Return [x, y] of the center of cell containing provided text 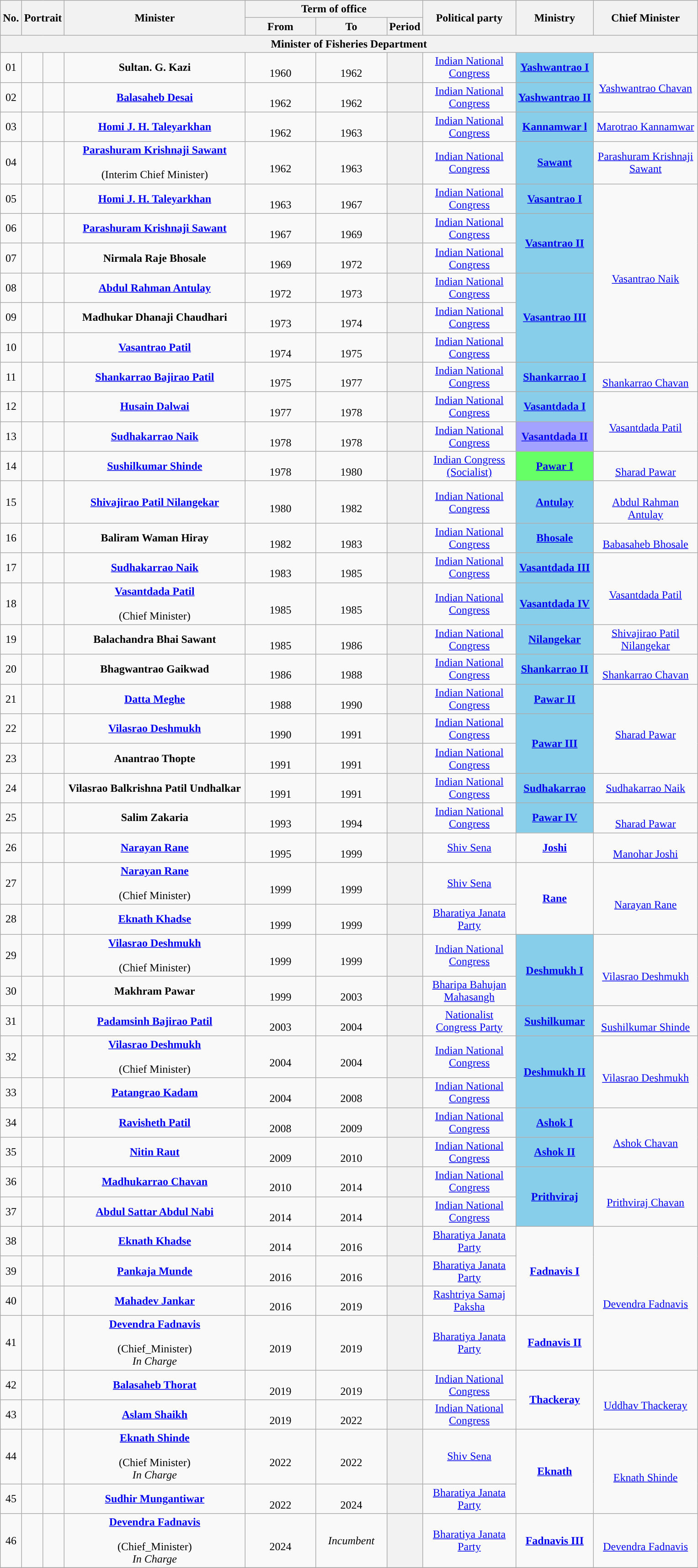
45 [11, 1499]
Eknath Shinde (Chief Minister)In Charge [155, 1457]
Vasantrao III [554, 317]
Mahadev Jankar [155, 1300]
Anantrao Thopte [155, 758]
No. [11, 18]
23 [11, 758]
Fadnavis III [554, 1541]
Minister [155, 18]
15 [11, 502]
Rashtriya Samaj Paksha [469, 1300]
Sushilkumar [554, 1021]
35 [11, 1152]
43 [11, 1414]
21 [11, 699]
Padamsinh Bajirao Patil [155, 1021]
11 [11, 377]
05 [11, 198]
17 [11, 567]
Nirmala Raje Bhosale [155, 258]
Yashwantrao II [554, 97]
37 [11, 1212]
46 [11, 1541]
Deshmukh I [554, 970]
Joshi [554, 847]
Term of office [334, 9]
Political party [469, 18]
Vasantrao Patil [155, 347]
Indian Congress (Socialist) [469, 466]
03 [11, 127]
Chief Minister [645, 18]
Patangrao Kadam [155, 1093]
Minister of Fisheries Department [349, 44]
Makhram Pawar [155, 991]
Yashwantrao I [554, 68]
34 [11, 1122]
27 [11, 884]
Sudhakarrao [554, 788]
Ashok II [554, 1152]
Vilasrao Balkrishna Patil Undhalkar [155, 788]
1994 [351, 818]
Vasantdada III [554, 567]
38 [11, 1241]
Aslam Shaikh [155, 1414]
Vasantrao I [554, 198]
30 [11, 991]
Ministry [554, 18]
25 [11, 818]
42 [11, 1384]
Eknath Shinde [645, 1472]
Period [405, 26]
Bhosale [554, 538]
Babasaheb Bhosale [645, 538]
Sawant [554, 163]
Pankaja Munde [155, 1271]
08 [11, 288]
Ashok I [554, 1122]
09 [11, 317]
Nilangekar [554, 640]
Rane [554, 898]
Pawar IV [554, 818]
Kannamwar l [554, 127]
19 [11, 640]
Vasantrao II [554, 243]
Madhukar Dhanaji Chaudhari [155, 317]
40 [11, 1300]
Vasantrao Naik [645, 273]
13 [11, 437]
Incumbent [351, 1541]
20 [11, 669]
Nationalist Congress Party [469, 1021]
Pawar III [554, 743]
Baliram Waman Hiray [155, 538]
Vasantdada I [554, 407]
Bhagwantrao Gaikwad [155, 669]
39 [11, 1271]
Narayan Rane (Chief Minister) [155, 884]
To [351, 26]
04 [11, 163]
Shankarrao I [554, 377]
Prithviraj [554, 1197]
24 [11, 788]
33 [11, 1093]
Fadnavis II [554, 1342]
10 [11, 347]
Eknath [554, 1472]
Abdul Sattar Abdul Nabi [155, 1212]
Ravisheth Patil [155, 1122]
Pawar I [554, 466]
Shankarrao II [554, 669]
01 [11, 68]
26 [11, 847]
Husain Dalwai [155, 407]
Datta Meghe [155, 699]
Sultan. G. Kazi [155, 68]
31 [11, 1021]
29 [11, 955]
1960 [281, 68]
Antulay [554, 502]
1993 [281, 818]
Vasantdada Patil (Chief Minister) [155, 604]
28 [11, 919]
02 [11, 97]
Thackeray [554, 1399]
1995 [281, 847]
14 [11, 466]
06 [11, 228]
Prithviraj Chavan [645, 1197]
From [281, 26]
Shankarrao Bajirao Patil [155, 377]
Marotrao Kannamwar [645, 127]
07 [11, 258]
Balasaheb Desai [155, 97]
41 [11, 1342]
Madhukarrao Chavan [155, 1181]
32 [11, 1057]
Balasaheb Thorat [155, 1384]
Portrait [43, 18]
Yashwantrao Chavan [645, 82]
Parashuram Krishnaji Sawant (Interim Chief Minister) [155, 163]
Nitin Raut [155, 1152]
Balachandra Bhai Sawant [155, 640]
Bharipa Bahujan Mahasangh [469, 991]
36 [11, 1181]
Manohar Joshi [645, 847]
Uddhav Thackeray [645, 1399]
Salim Zakaria [155, 818]
Sudhir Mungantiwar [155, 1499]
18 [11, 604]
22 [11, 728]
44 [11, 1457]
Pawar II [554, 699]
16 [11, 538]
Deshmukh II [554, 1072]
Fadnavis I [554, 1271]
Ashok Chavan [645, 1137]
Vasantdada II [554, 437]
12 [11, 407]
Vasantdada IV [554, 604]
